Detect which cell encompasses the target text, then output its (x, y) center coordinate. 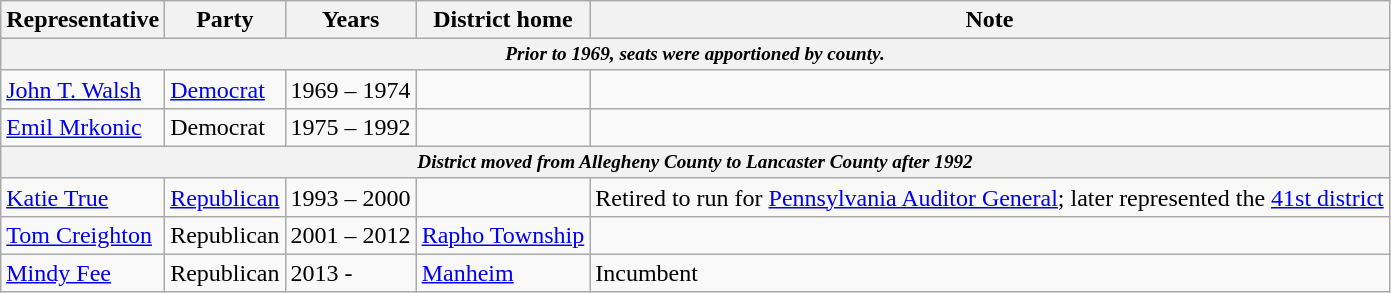
1993 – 2000 (350, 197)
1969 – 1974 (350, 89)
Rapho Township (503, 235)
Incumbent (990, 273)
Katie True (83, 197)
Party (225, 20)
Years (350, 20)
Representative (83, 20)
1975 – 1992 (350, 128)
John T. Walsh (83, 89)
2001 – 2012 (350, 235)
Retired to run for Pennsylvania Auditor General; later represented the 41st district (990, 197)
Prior to 1969, seats were apportioned by county. (696, 55)
District moved from Allegheny County to Lancaster County after 1992 (696, 163)
District home (503, 20)
Tom Creighton (83, 235)
Emil Mrkonic (83, 128)
Mindy Fee (83, 273)
2013 - (350, 273)
Manheim (503, 273)
Note (990, 20)
